Identify which cell holds the provided text, then report its [x, y] central coordinate. 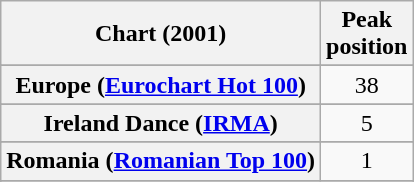
Ireland Dance (IRMA) [161, 123]
1 [367, 161]
Romania (Romanian Top 100) [161, 161]
Peakposition [367, 34]
38 [367, 85]
Chart (2001) [161, 34]
5 [367, 123]
Europe (Eurochart Hot 100) [161, 85]
